From the cell containing the given text, extract its center point as [X, Y] coordinate. 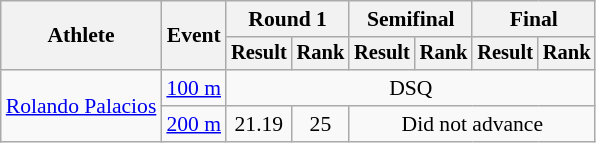
DSQ [410, 88]
100 m [194, 88]
Rolando Palacios [82, 106]
Athlete [82, 36]
Semifinal [410, 19]
25 [321, 124]
Round 1 [288, 19]
Final [534, 19]
Did not advance [472, 124]
Event [194, 36]
21.19 [259, 124]
200 m [194, 124]
